Pinpoint the cell where the given text exists, returning its [x, y] midpoint coordinate. 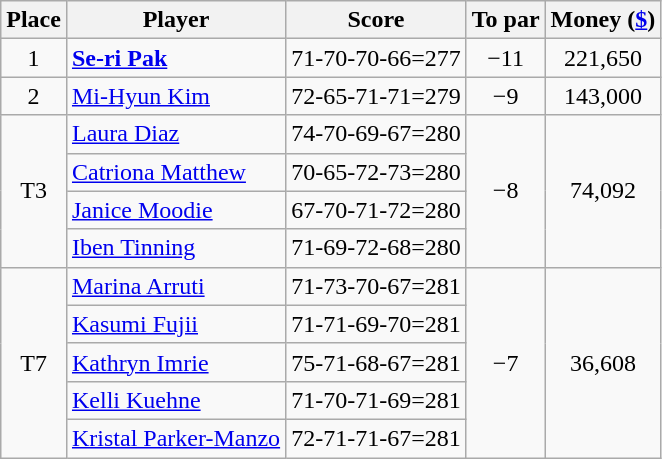
71-70-70-66=277 [376, 58]
70-65-72-73=280 [376, 172]
Score [376, 20]
Place [34, 20]
Catriona Matthew [176, 172]
71-73-70-67=281 [376, 286]
Player [176, 20]
74,092 [603, 191]
−7 [506, 362]
1 [34, 58]
75-71-68-67=281 [376, 362]
Kasumi Fujii [176, 324]
−9 [506, 96]
Marina Arruti [176, 286]
−8 [506, 191]
74-70-69-67=280 [376, 134]
Se-ri Pak [176, 58]
To par [506, 20]
−11 [506, 58]
72-65-71-71=279 [376, 96]
71-69-72-68=280 [376, 248]
T3 [34, 191]
72-71-71-67=281 [376, 438]
Iben Tinning [176, 248]
67-70-71-72=280 [376, 210]
Laura Diaz [176, 134]
Mi-Hyun Kim [176, 96]
71-70-71-69=281 [376, 400]
Money ($) [603, 20]
T7 [34, 362]
2 [34, 96]
71-71-69-70=281 [376, 324]
143,000 [603, 96]
221,650 [603, 58]
Kelli Kuehne [176, 400]
Kristal Parker-Manzo [176, 438]
Kathryn Imrie [176, 362]
36,608 [603, 362]
Janice Moodie [176, 210]
